Pinpoint the cell where the given text exists, returning its [X, Y] midpoint coordinate. 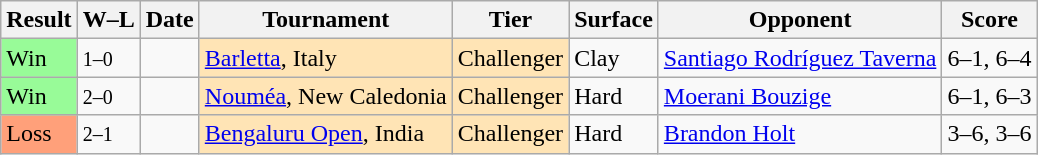
Surface [614, 20]
Result [39, 20]
Loss [39, 134]
2–0 [108, 96]
Barletta, Italy [326, 58]
6–1, 6–3 [990, 96]
Santiago Rodríguez Taverna [800, 58]
Bengaluru Open, India [326, 134]
Opponent [800, 20]
1–0 [108, 58]
Tier [510, 20]
Nouméa, New Caledonia [326, 96]
6–1, 6–4 [990, 58]
Moerani Bouzige [800, 96]
Tournament [326, 20]
Clay [614, 58]
Date [170, 20]
Brandon Holt [800, 134]
Score [990, 20]
2–1 [108, 134]
W–L [108, 20]
3–6, 3–6 [990, 134]
